Output the [X, Y] coordinate of the center of the cell containing the given text.  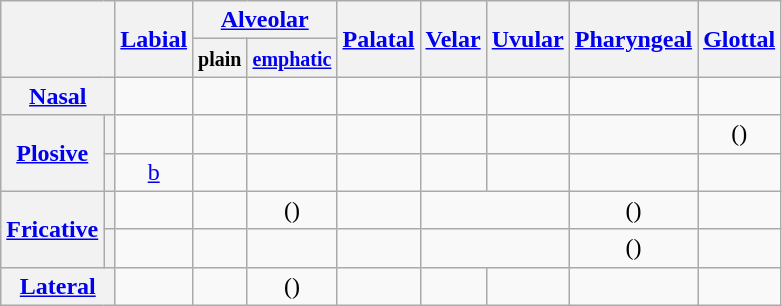
Glottal [740, 39]
Labial [154, 39]
Pharyngeal [633, 39]
Plosive [52, 153]
Lateral [58, 286]
Velar [453, 39]
Alveolar [265, 20]
Fricative [52, 229]
Nasal [58, 96]
b [154, 172]
plain [220, 58]
emphatic [292, 58]
Uvular [528, 39]
Palatal [378, 39]
